From the cell containing the given text, extract its center point as [x, y] coordinate. 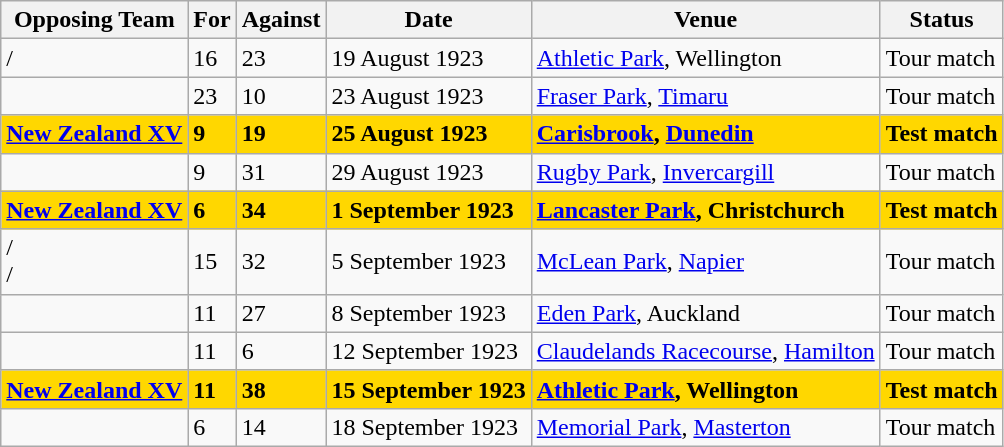
Lancaster Park, Christchurch [706, 210]
10 [281, 96]
/ / [94, 262]
31 [281, 172]
McLean Park, Napier [706, 262]
For [212, 20]
32 [281, 262]
16 [212, 58]
Against [281, 20]
Memorial Park, Masterton [706, 427]
19 [281, 134]
Claudelands Racecourse, Hamilton [706, 351]
Opposing Team [94, 20]
25 August 1923 [428, 134]
Date [428, 20]
27 [281, 313]
12 September 1923 [428, 351]
1 September 1923 [428, 210]
5 September 1923 [428, 262]
29 August 1923 [428, 172]
Eden Park, Auckland [706, 313]
8 September 1923 [428, 313]
/ [94, 58]
Fraser Park, Timaru [706, 96]
38 [281, 389]
Rugby Park, Invercargill [706, 172]
18 September 1923 [428, 427]
Carisbrook, Dunedin [706, 134]
23 August 1923 [428, 96]
34 [281, 210]
15 September 1923 [428, 389]
14 [281, 427]
19 August 1923 [428, 58]
Venue [706, 20]
15 [212, 262]
Status [942, 20]
